From the cell containing the given text, extract its center point as [X, Y] coordinate. 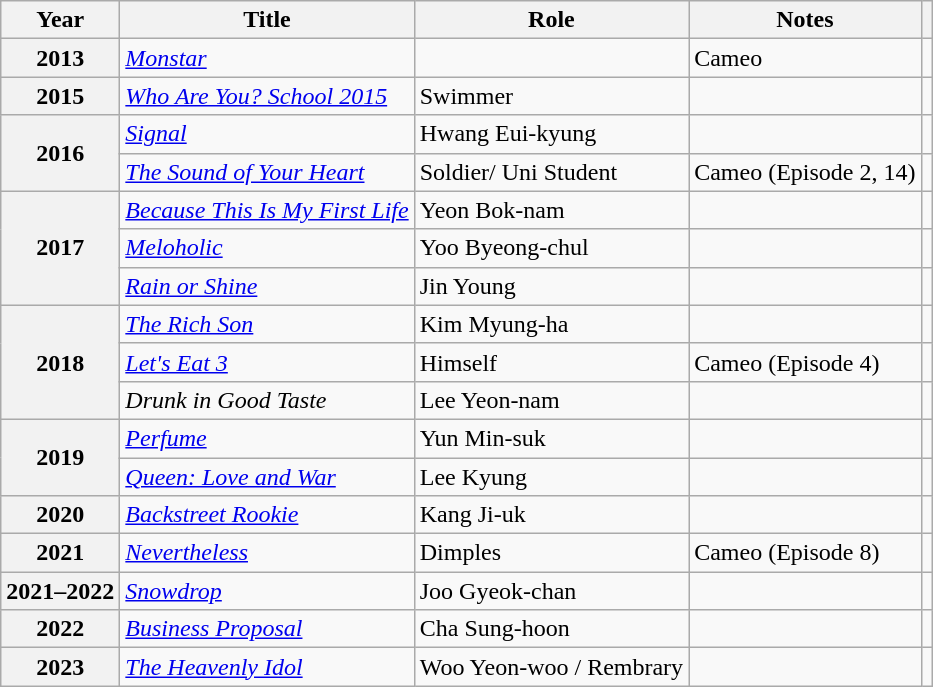
2021 [60, 553]
Himself [551, 362]
Notes [805, 20]
Kang Ji-uk [551, 515]
Yun Min-suk [551, 438]
Rain or Shine [267, 286]
Jin Young [551, 286]
Soldier/ Uni Student [551, 172]
Signal [267, 134]
Title [267, 20]
Cameo (Episode 8) [805, 553]
Perfume [267, 438]
2018 [60, 362]
Because This Is My First Life [267, 210]
Who Are You? School 2015 [267, 96]
Drunk in Good Taste [267, 400]
Let's Eat 3 [267, 362]
Queen: Love and War [267, 477]
Business Proposal [267, 629]
Kim Myung-ha [551, 324]
Lee Kyung [551, 477]
Hwang Eui-kyung [551, 134]
2020 [60, 515]
Yeon Bok-nam [551, 210]
Woo Yeon-woo / Rembrary [551, 667]
The Rich Son [267, 324]
Backstreet Rookie [267, 515]
Nevertheless [267, 553]
Joo Gyeok-chan [551, 591]
2019 [60, 457]
2021–2022 [60, 591]
Swimmer [551, 96]
Meloholic [267, 248]
2016 [60, 153]
Monstar [267, 58]
The Sound of Your Heart [267, 172]
Cameo [805, 58]
Dimples [551, 553]
Cameo (Episode 2, 14) [805, 172]
Year [60, 20]
The Heavenly Idol [267, 667]
2015 [60, 96]
Snowdrop [267, 591]
2017 [60, 248]
Role [551, 20]
2023 [60, 667]
Yoo Byeong-chul [551, 248]
Lee Yeon-nam [551, 400]
Cameo (Episode 4) [805, 362]
2013 [60, 58]
Cha Sung-hoon [551, 629]
2022 [60, 629]
